Pinpoint the cell where the given text exists, returning its [x, y] midpoint coordinate. 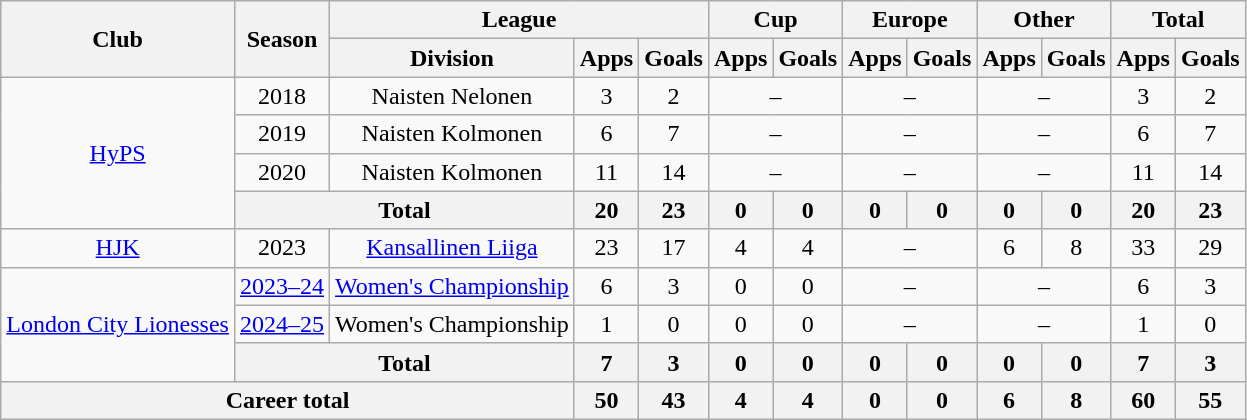
2018 [282, 96]
HJK [118, 248]
2023–24 [282, 286]
50 [606, 400]
2024–25 [282, 324]
Cup [775, 20]
Europe [910, 20]
2019 [282, 134]
17 [674, 248]
43 [674, 400]
HyPS [118, 153]
Naisten Nelonen [452, 96]
London City Lionesses [118, 324]
Career total [288, 400]
55 [1210, 400]
2023 [282, 248]
Division [452, 58]
2020 [282, 172]
League [520, 20]
Other [1044, 20]
60 [1143, 400]
29 [1210, 248]
33 [1143, 248]
Club [118, 39]
Season [282, 39]
Kansallinen Liiga [452, 248]
